Identify which cell holds the provided text, then report its (X, Y) central coordinate. 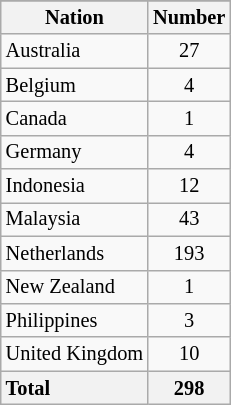
Canada (74, 119)
Indonesia (74, 186)
193 (189, 253)
12 (189, 186)
Philippines (74, 321)
298 (189, 388)
Malaysia (74, 220)
Germany (74, 152)
Total (74, 388)
27 (189, 51)
Netherlands (74, 253)
10 (189, 354)
New Zealand (74, 287)
3 (189, 321)
Nation (74, 18)
United Kingdom (74, 354)
43 (189, 220)
Number (189, 18)
Belgium (74, 85)
Australia (74, 51)
